Locate the cell with the specified text and output its (X, Y) center coordinate. 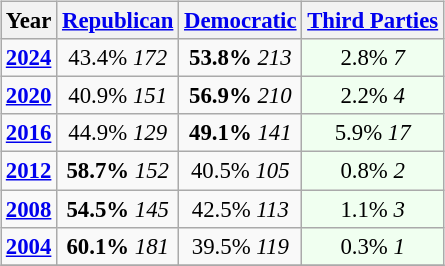
Democratic (240, 21)
2.8% 7 (373, 58)
44.9% 129 (118, 133)
54.5% 145 (118, 209)
0.3% 1 (373, 246)
2.2% 4 (373, 96)
2004 (29, 246)
5.9% 17 (373, 133)
2012 (29, 171)
0.8% 2 (373, 171)
40.5% 105 (240, 171)
2008 (29, 209)
2020 (29, 96)
Third Parties (373, 21)
Republican (118, 21)
53.8% 213 (240, 58)
43.4% 172 (118, 58)
49.1% 141 (240, 133)
39.5% 119 (240, 246)
Year (29, 21)
1.1% 3 (373, 209)
2016 (29, 133)
2024 (29, 58)
60.1% 181 (118, 246)
42.5% 113 (240, 209)
40.9% 151 (118, 96)
56.9% 210 (240, 96)
58.7% 152 (118, 171)
